Identify which cell holds the provided text, then report its [X, Y] central coordinate. 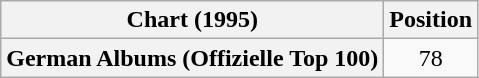
Position [431, 20]
78 [431, 58]
German Albums (Offizielle Top 100) [192, 58]
Chart (1995) [192, 20]
